Locate the cell with the specified text and output its [x, y] center coordinate. 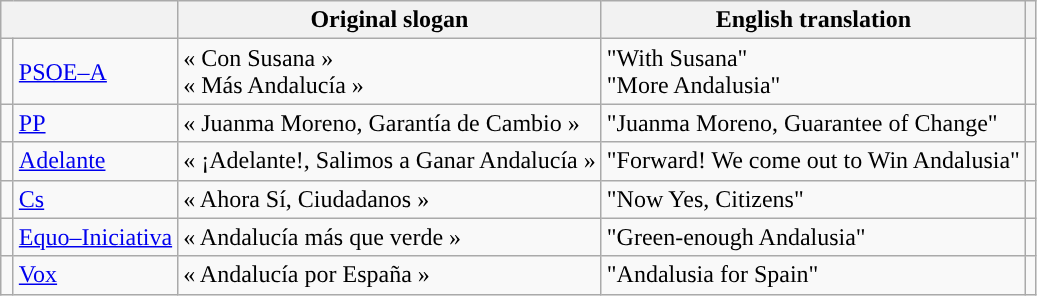
Vox [95, 275]
"Forward! We come out to Win Andalusia" [813, 161]
"Andalusia for Spain" [813, 275]
"With Susana""More Andalusia" [813, 72]
« Juanma Moreno, Garantía de Cambio » [390, 123]
English translation [813, 20]
« Con Susana »« Más Andalucía » [390, 72]
"Green-enough Andalusia" [813, 237]
Adelante [95, 161]
Original slogan [390, 20]
Equo–Iniciativa [95, 237]
PSOE–A [95, 72]
Cs [95, 199]
« ¡Adelante!, Salimos a Ganar Andalucía » [390, 161]
« Andalucía por España » [390, 275]
« Andalucía más que verde » [390, 237]
« Ahora Sí, Ciudadanos » [390, 199]
PP [95, 123]
"Juanma Moreno, Guarantee of Change" [813, 123]
"Now Yes, Citizens" [813, 199]
